Output the (x, y) coordinate of the center of the cell containing the given text.  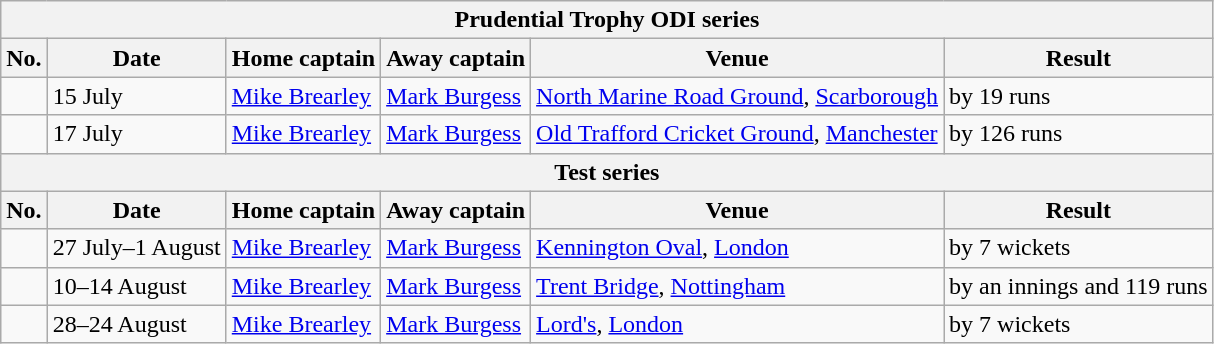
10–14 August (136, 286)
Lord's, London (738, 324)
Trent Bridge, Nottingham (738, 286)
28–24 August (136, 324)
North Marine Road Ground, Scarborough (738, 96)
by 126 runs (1078, 134)
17 July (136, 134)
15 July (136, 96)
by an innings and 119 runs (1078, 286)
Prudential Trophy ODI series (607, 20)
Kennington Oval, London (738, 248)
27 July–1 August (136, 248)
Test series (607, 172)
Old Trafford Cricket Ground, Manchester (738, 134)
by 19 runs (1078, 96)
